Capture the cell that displays the provided text and extract its (x, y) central coordinate. 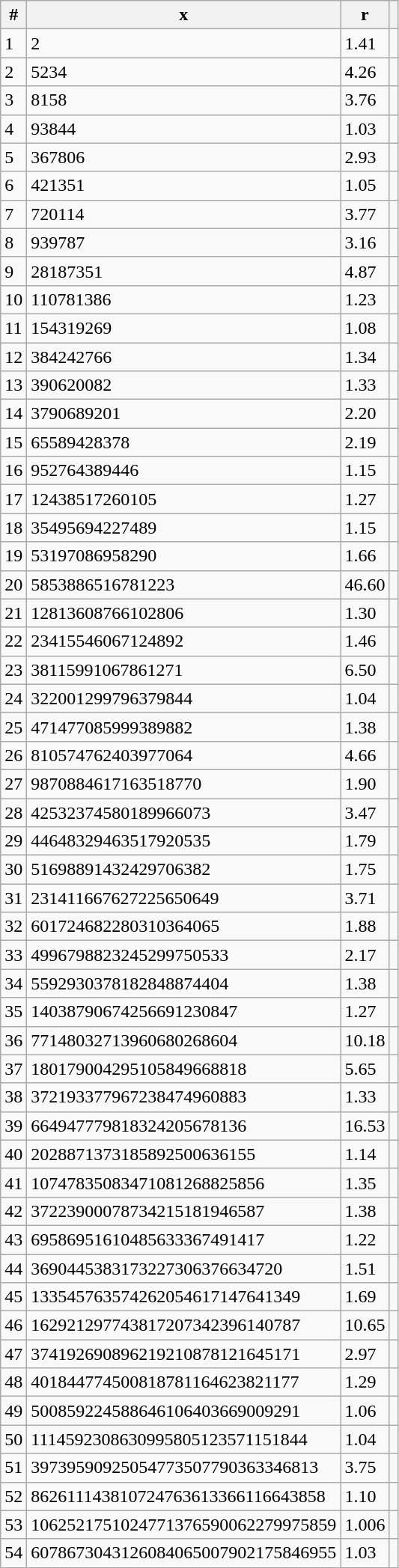
10747835083471081268825856 (184, 1183)
162921297743817207342396140787 (184, 1326)
401844774500818781164623821177 (184, 1382)
5853886516781223 (184, 585)
5234 (184, 72)
16 (13, 471)
54 (13, 1553)
9 (13, 271)
4.66 (365, 755)
1.006 (365, 1525)
15 (13, 442)
5 (13, 157)
23 (13, 670)
17 (13, 499)
27 (13, 784)
10.65 (365, 1326)
34 (13, 983)
1.51 (365, 1269)
1.69 (365, 1297)
1062521751024771376590062279975859 (184, 1525)
4996798823245299750533 (184, 955)
3.75 (365, 1468)
22 (13, 641)
42 (13, 1211)
1.08 (365, 328)
12813608766102806 (184, 613)
1.06 (365, 1411)
1 (13, 43)
1.30 (365, 613)
3.16 (365, 242)
367806 (184, 157)
2.97 (365, 1354)
384242766 (184, 357)
372193377967238474960883 (184, 1097)
471477085999389882 (184, 727)
53 (13, 1525)
421351 (184, 186)
8158 (184, 100)
2.17 (365, 955)
20 (13, 585)
6.50 (365, 670)
2.20 (365, 414)
1.88 (365, 927)
1.22 (365, 1239)
9870884617163518770 (184, 784)
12 (13, 357)
110781386 (184, 299)
69586951610485633367491417 (184, 1239)
49 (13, 1411)
1.10 (365, 1496)
14 (13, 414)
3690445383173227306376634720 (184, 1269)
32 (13, 927)
1.66 (365, 556)
48 (13, 1382)
4.26 (365, 72)
18 (13, 528)
8 (13, 242)
1.05 (365, 186)
862611143810724763613366116643858 (184, 1496)
133545763574262054617147641349 (184, 1297)
24 (13, 698)
180179004295105849668818 (184, 1069)
51 (13, 1468)
2.19 (365, 442)
3.71 (365, 898)
1.29 (365, 1382)
35495694227489 (184, 528)
37223900078734215181946587 (184, 1211)
374192690896219210878121645171 (184, 1354)
2.93 (365, 157)
1.35 (365, 1183)
23415546067124892 (184, 641)
1.23 (365, 299)
93844 (184, 129)
21 (13, 613)
52 (13, 1496)
6078673043126084065007902175846955 (184, 1553)
4.87 (365, 271)
29 (13, 841)
45 (13, 1297)
5592930378182848874404 (184, 983)
12438517260105 (184, 499)
1.34 (365, 357)
r (365, 15)
39739590925054773507790363346813 (184, 1468)
390620082 (184, 385)
# (13, 15)
10.18 (365, 1040)
47 (13, 1354)
231411667627225650649 (184, 898)
36 (13, 1040)
28187351 (184, 271)
44648329463517920535 (184, 841)
11 (13, 328)
1.90 (365, 784)
65589428378 (184, 442)
5.65 (365, 1069)
31 (13, 898)
19 (13, 556)
6 (13, 186)
1.75 (365, 870)
26 (13, 755)
322001299796379844 (184, 698)
952764389446 (184, 471)
3.47 (365, 812)
43 (13, 1239)
720114 (184, 214)
16.53 (365, 1126)
x (184, 15)
1.46 (365, 641)
44 (13, 1269)
53197086958290 (184, 556)
35 (13, 1012)
2028871373185892500636155 (184, 1154)
39 (13, 1126)
51698891432429706382 (184, 870)
1114592308630995805123571151844 (184, 1439)
30 (13, 870)
40 (13, 1154)
28 (13, 812)
3.77 (365, 214)
500859224588646106403669009291 (184, 1411)
37 (13, 1069)
10 (13, 299)
46 (13, 1326)
601724682280310364065 (184, 927)
38 (13, 1097)
1.79 (365, 841)
3.76 (365, 100)
25 (13, 727)
3 (13, 100)
13 (13, 385)
664947779818324205678136 (184, 1126)
3790689201 (184, 414)
1.14 (365, 1154)
38115991067861271 (184, 670)
14038790674256691230847 (184, 1012)
154319269 (184, 328)
41 (13, 1183)
46.60 (365, 585)
1.41 (365, 43)
33 (13, 955)
810574762403977064 (184, 755)
42532374580189966073 (184, 812)
4 (13, 129)
77148032713960680268604 (184, 1040)
7 (13, 214)
939787 (184, 242)
50 (13, 1439)
